For the text-containing cell, return its midpoint in (X, Y) coordinate format. 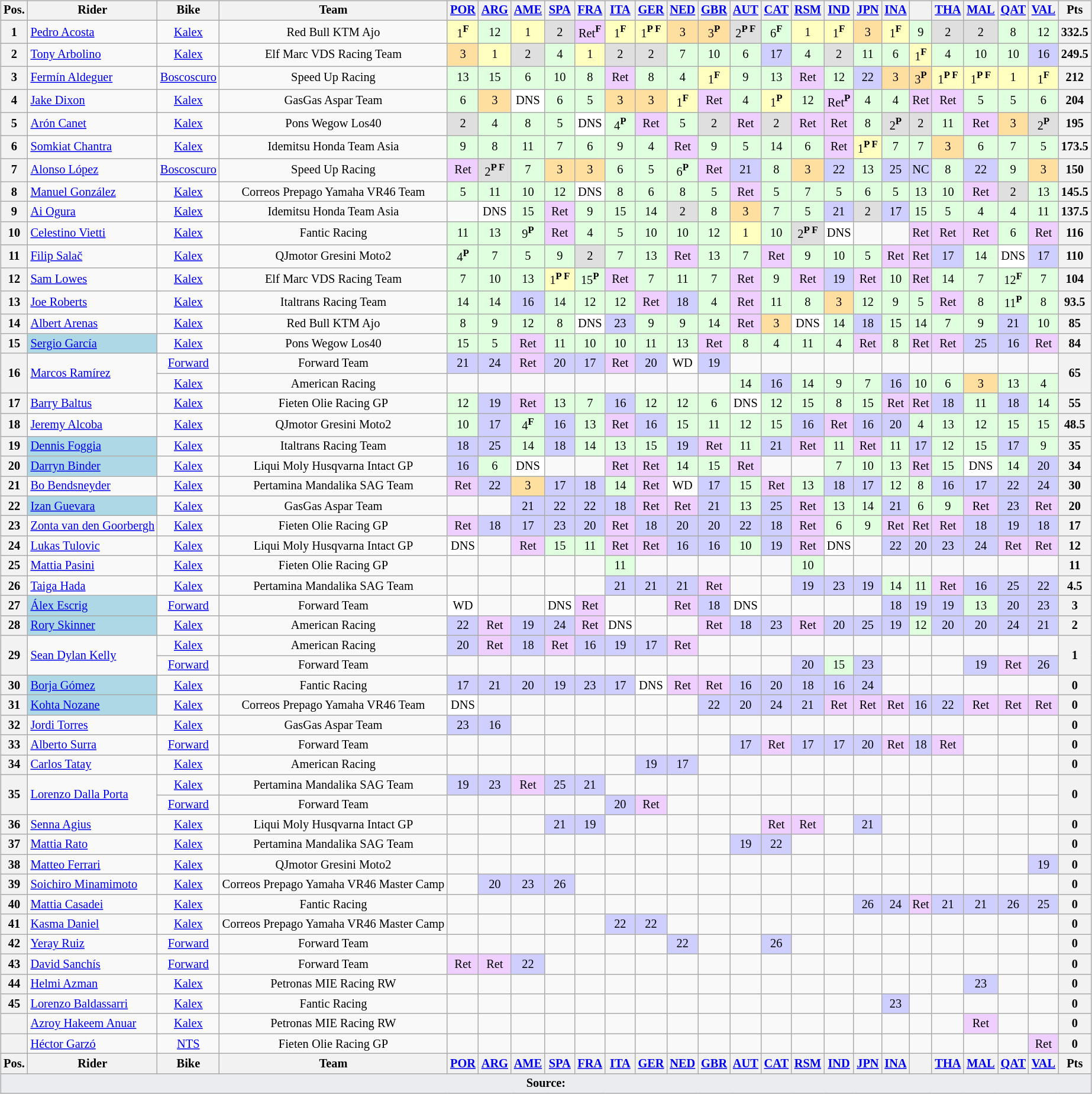
84 (1075, 344)
Jake Dixon (92, 101)
RetF (590, 32)
11P (1013, 302)
Yeray Ruiz (92, 944)
173.5 (1075, 147)
31 (14, 705)
6P (683, 170)
137.5 (1075, 212)
Lukas Tulovic (92, 546)
15P (590, 279)
Kohta Nozane (92, 705)
4F (528, 425)
39 (14, 885)
Celestino Vietti (92, 233)
Helmi Azman (92, 984)
4.5 (1075, 586)
42 (14, 944)
Joe Roberts (92, 302)
43 (14, 964)
Arón Canet (92, 124)
Izan Guevara (92, 506)
Mattia Pasini (92, 566)
Soichiro Minamimoto (92, 885)
55 (1075, 404)
Senna Agius (92, 825)
Kasma Daniel (92, 924)
Pedro Acosta (92, 32)
44 (14, 984)
332.5 (1075, 32)
NC (920, 170)
1P (776, 101)
48.5 (1075, 425)
33 (14, 745)
Azroy Hakeem Anuar (92, 1024)
David Sanchís (92, 964)
Fermín Aldeguer (92, 78)
27 (14, 606)
204 (1075, 101)
Alberto Surra (92, 745)
Dennis Foggia (92, 446)
Manuel González (92, 192)
37 (14, 844)
Somkiat Chantra (92, 147)
93.5 (1075, 302)
Borja Gómez (92, 685)
Mattia Rato (92, 844)
Filip Salač (92, 256)
Lorenzo Dalla Porta (92, 794)
38 (14, 864)
Jordi Torres (92, 725)
6F (776, 32)
Sergio García (92, 344)
Source: (545, 1083)
65 (1075, 373)
28 (14, 625)
Albert Arenas (92, 324)
249.5 (1075, 54)
Marcos Ramírez (92, 373)
Tony Arbolino (92, 54)
Lorenzo Baldassarri (92, 1004)
Rory Skinner (92, 625)
116 (1075, 233)
Taiga Hada (92, 586)
Sean Dylan Kelly (92, 656)
212 (1075, 78)
Darryn Binder (92, 466)
29 (14, 656)
40 (14, 904)
85 (1075, 324)
45 (14, 1004)
110 (1075, 256)
Zonta van den Goorbergh (92, 526)
Carlos Tatay (92, 765)
195 (1075, 124)
32 (14, 725)
104 (1075, 279)
Alonso López (92, 170)
Ai Ogura (92, 212)
Barry Baltus (92, 404)
9P (528, 233)
Álex Escrig (92, 606)
41 (14, 924)
Mattia Casadei (92, 904)
150 (1075, 170)
145.5 (1075, 192)
Matteo Ferrari (92, 864)
Bo Bendsneyder (92, 486)
36 (14, 825)
Sam Lowes (92, 279)
Jeremy Alcoba (92, 425)
RetP (839, 101)
Héctor Garzó (92, 1044)
12F (1013, 279)
NTS (188, 1044)
